Find where the given text appears and provide that cell's center as [x, y] coordinate. 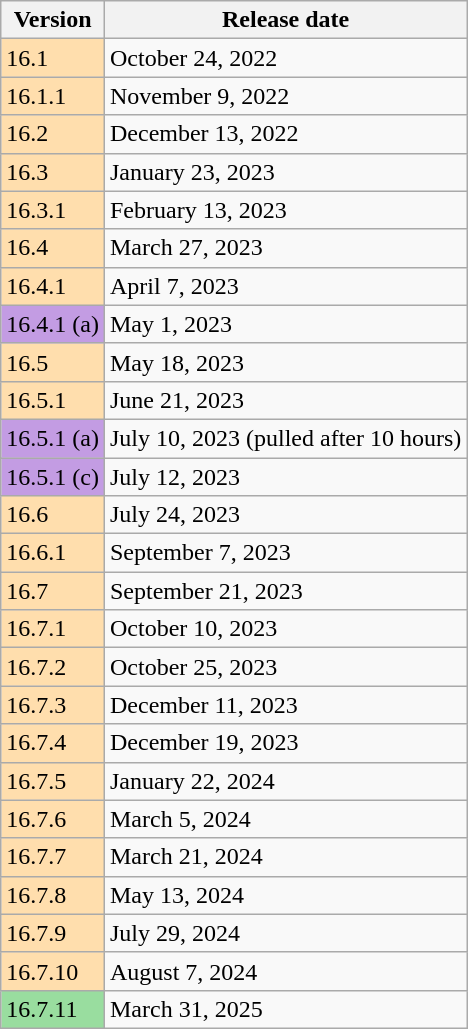
July 24, 2023 [285, 515]
16.7.3 [53, 705]
16.4.1 (a) [53, 324]
March 31, 2025 [285, 1009]
16.4 [53, 248]
16.7.9 [53, 933]
February 13, 2023 [285, 210]
October 25, 2023 [285, 667]
March 21, 2024 [285, 857]
16.4.1 [53, 286]
January 23, 2023 [285, 172]
16.7.2 [53, 667]
16.1 [53, 58]
16.3 [53, 172]
July 10, 2023 (pulled after 10 hours) [285, 438]
16.7.10 [53, 971]
October 24, 2022 [285, 58]
16.5 [53, 362]
May 13, 2024 [285, 895]
September 7, 2023 [285, 553]
16.7.6 [53, 819]
March 27, 2023 [285, 248]
December 13, 2022 [285, 134]
December 11, 2023 [285, 705]
July 12, 2023 [285, 477]
16.7.11 [53, 1009]
16.6 [53, 515]
May 1, 2023 [285, 324]
October 10, 2023 [285, 629]
May 18, 2023 [285, 362]
December 19, 2023 [285, 743]
16.7.4 [53, 743]
January 22, 2024 [285, 781]
November 9, 2022 [285, 96]
16.7 [53, 591]
July 29, 2024 [285, 933]
August 7, 2024 [285, 971]
16.7.1 [53, 629]
16.5.1 (a) [53, 438]
April 7, 2023 [285, 286]
16.5.1 [53, 400]
Version [53, 20]
June 21, 2023 [285, 400]
16.7.8 [53, 895]
16.6.1 [53, 553]
16.3.1 [53, 210]
Release date [285, 20]
16.5.1 (c) [53, 477]
16.7.7 [53, 857]
16.7.5 [53, 781]
March 5, 2024 [285, 819]
16.2 [53, 134]
16.1.1 [53, 96]
September 21, 2023 [285, 591]
